From the cell containing the given text, extract its center point as [x, y] coordinate. 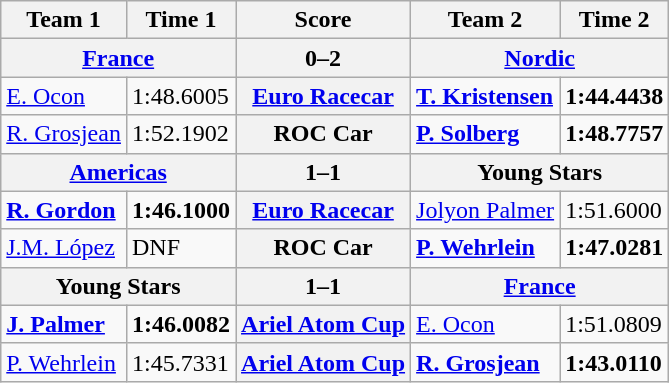
J. Palmer [64, 324]
Team 2 [486, 20]
Time 2 [614, 20]
R. Gordon [64, 210]
1:45.7331 [180, 362]
0–2 [324, 58]
Jolyon Palmer [486, 210]
1:48.7757 [614, 134]
P. Solberg [486, 134]
Americas [118, 172]
1:46.0082 [180, 324]
1:46.1000 [180, 210]
1:44.4438 [614, 96]
1:51.0809 [614, 324]
1:47.0281 [614, 248]
Nordic [540, 58]
1:52.1902 [180, 134]
1:48.6005 [180, 96]
Time 1 [180, 20]
1:51.6000 [614, 210]
1:43.0110 [614, 362]
DNF [180, 248]
J.M. López [64, 248]
Score [324, 20]
T. Kristensen [486, 96]
Team 1 [64, 20]
